Detect which cell encompasses the target text, then output its [X, Y] center coordinate. 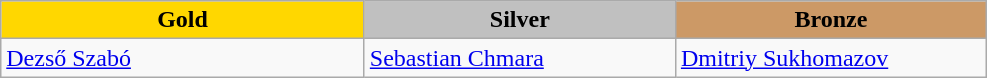
Gold [183, 20]
Dezső Szabó [183, 58]
Sebastian Chmara [520, 58]
Bronze [830, 20]
Silver [520, 20]
Dmitriy Sukhomazov [830, 58]
